Detect which cell encompasses the target text, then output its (x, y) center coordinate. 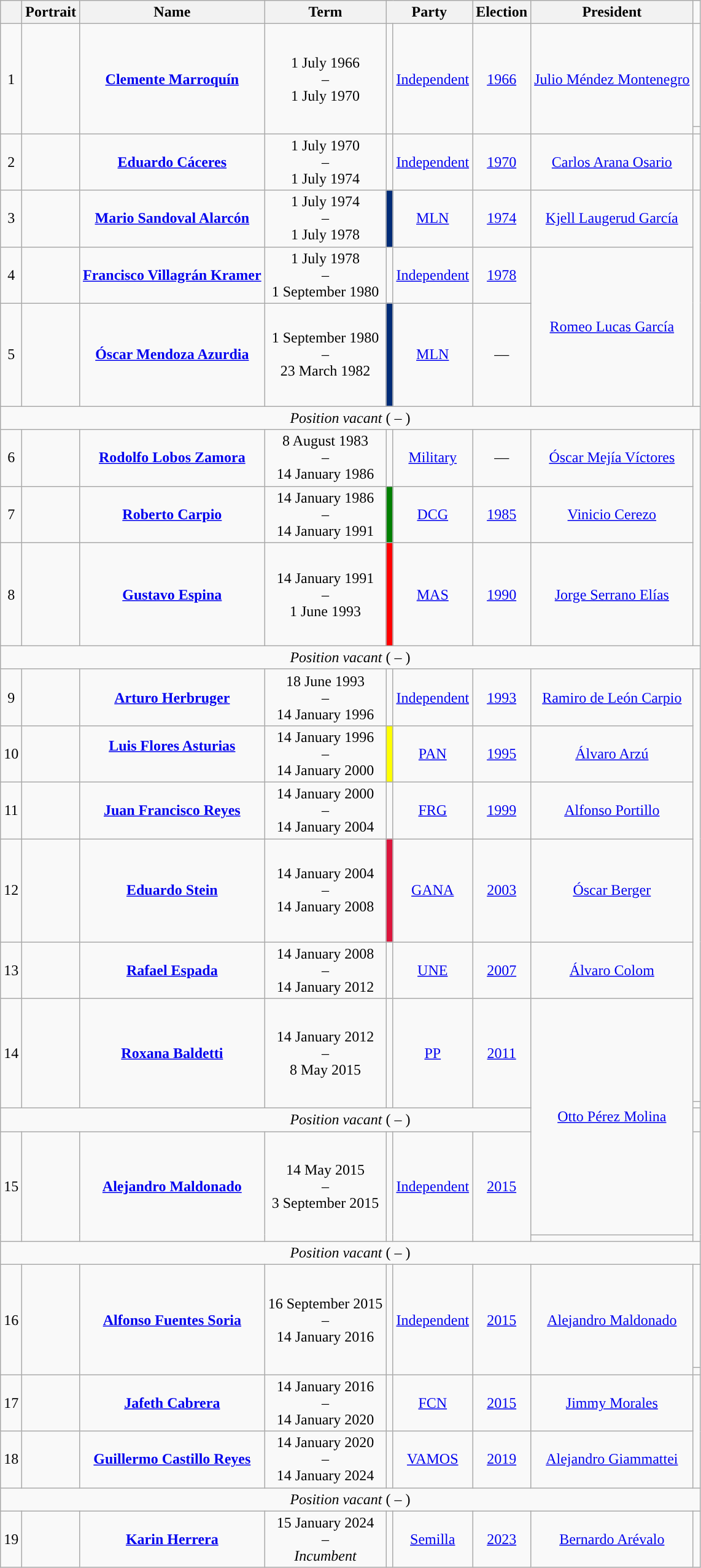
16 (11, 1319)
2019 (502, 1459)
Alejandro Giammattei (612, 1459)
PP (433, 1053)
9 (11, 697)
1985 (502, 514)
14 January 1991–1 June 1993 (325, 594)
Eduardo Stein (172, 890)
Alfonso Portillo (612, 810)
6 (11, 458)
Óscar Mejía Víctores (612, 458)
1 September 1980–23 March 1982 (325, 355)
Jorge Serrano Elías (612, 594)
Guillermo Castillo Reyes (172, 1459)
18 June 1993–14 January 1996 (325, 697)
Francisco Villagrán Kramer (172, 275)
VAMOS (433, 1459)
PAN (433, 754)
1 July 1966–1 July 1970 (325, 79)
Arturo Herbruger (172, 697)
Álvaro Arzú (612, 754)
13 (11, 970)
Karin Herrera (172, 1539)
2023 (502, 1539)
Vinicio Cerezo (612, 514)
1 July 1974–1 July 1978 (325, 218)
18 (11, 1459)
19 (11, 1539)
1 (11, 79)
14 January 2000–14 January 2004 (325, 810)
1 July 1970–1 July 1974 (325, 162)
17 (11, 1403)
Otto Pérez Molina (612, 1117)
14 May 2015–3 September 2015 (325, 1187)
Kjell Laugerud García (612, 218)
Romeo Lucas García (612, 326)
Juan Francisco Reyes (172, 810)
Carlos Arana Osario (612, 162)
Roxana Baldetti (172, 1053)
Álvaro Colom (612, 970)
DCG (433, 514)
Bernardo Arévalo (612, 1539)
15 January 2024–Incumbent (325, 1539)
FCN (433, 1403)
7 (11, 514)
12 (11, 890)
Julio Méndez Montenegro (612, 79)
Rodolfo Lobos Zamora (172, 458)
14 January 1986–14 January 1991 (325, 514)
Name (172, 12)
1966 (502, 79)
14 January 1996–14 January 2000 (325, 754)
Portrait (51, 12)
1999 (502, 810)
14 January 2012–8 May 2015 (325, 1053)
Gustavo Espina (172, 594)
14 January 2008–14 January 2012 (325, 970)
Alfonso Fuentes Soria (172, 1319)
16 September 2015–14 January 2016 (325, 1319)
Óscar Mendoza Azurdia (172, 355)
8 August 1983–14 January 1986 (325, 458)
1 July 1978–1 September 1980 (325, 275)
GANA (433, 890)
Jafeth Cabrera (172, 1403)
1993 (502, 697)
2003 (502, 890)
14 (11, 1053)
Term (325, 12)
Luis Flores Asturias (172, 754)
Military (433, 458)
2011 (502, 1053)
Election (502, 12)
11 (11, 810)
1970 (502, 162)
14 January 2020–14 January 2024 (325, 1459)
Semilla (433, 1539)
3 (11, 218)
2007 (502, 970)
2 (11, 162)
14 January 2004–14 January 2008 (325, 890)
Roberto Carpio (172, 514)
Party (430, 12)
10 (11, 754)
Mario Sandoval Alarcón (172, 218)
5 (11, 355)
14 January 2016–14 January 2020 (325, 1403)
4 (11, 275)
Óscar Berger (612, 890)
FRG (433, 810)
Clemente Marroquín (172, 79)
Rafael Espada (172, 970)
Jimmy Morales (612, 1403)
MAS (433, 594)
1978 (502, 275)
President (612, 12)
1974 (502, 218)
8 (11, 594)
UNE (433, 970)
Eduardo Cáceres (172, 162)
15 (11, 1187)
Ramiro de León Carpio (612, 697)
1990 (502, 594)
1995 (502, 754)
